Extract the [X, Y] coordinate from the center of the cell holding the provided text.  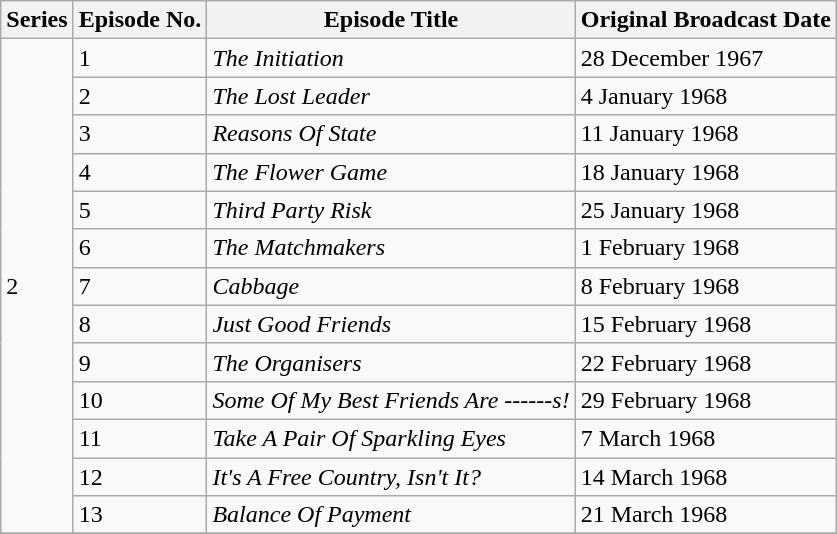
15 February 1968 [706, 324]
The Flower Game [391, 172]
9 [140, 362]
The Matchmakers [391, 248]
6 [140, 248]
Just Good Friends [391, 324]
Third Party Risk [391, 210]
Cabbage [391, 286]
The Organisers [391, 362]
Series [37, 20]
1 February 1968 [706, 248]
4 January 1968 [706, 96]
Episode Title [391, 20]
3 [140, 134]
10 [140, 400]
Take A Pair Of Sparkling Eyes [391, 438]
12 [140, 477]
7 March 1968 [706, 438]
13 [140, 515]
22 February 1968 [706, 362]
5 [140, 210]
4 [140, 172]
The Initiation [391, 58]
29 February 1968 [706, 400]
Episode No. [140, 20]
1 [140, 58]
Original Broadcast Date [706, 20]
Reasons Of State [391, 134]
11 [140, 438]
Some Of My Best Friends Are ------s! [391, 400]
It's A Free Country, Isn't It? [391, 477]
25 January 1968 [706, 210]
18 January 1968 [706, 172]
11 January 1968 [706, 134]
28 December 1967 [706, 58]
Balance Of Payment [391, 515]
14 March 1968 [706, 477]
8 February 1968 [706, 286]
7 [140, 286]
8 [140, 324]
The Lost Leader [391, 96]
21 March 1968 [706, 515]
